Provide the (x, y) coordinate of the cell's center where the given text is located.  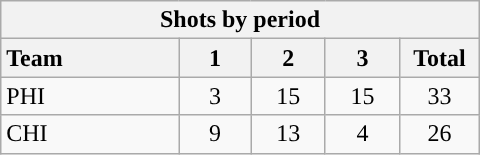
CHI (90, 134)
4 (362, 134)
Total (440, 58)
Shots by period (240, 20)
13 (288, 134)
1 (215, 58)
2 (288, 58)
Team (90, 58)
PHI (90, 96)
9 (215, 134)
26 (440, 134)
33 (440, 96)
